From the cell containing the given text, extract its center point as (X, Y) coordinate. 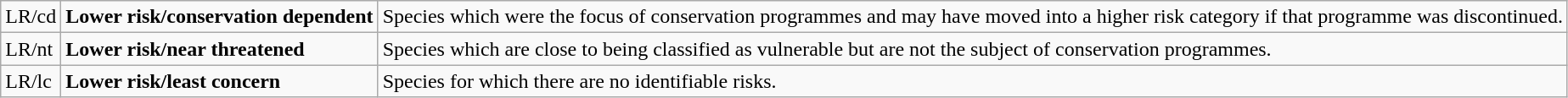
Lower risk/conservation dependent (219, 17)
Species for which there are no identifiable risks. (973, 81)
Lower risk/near threatened (219, 49)
Species which are close to being classified as vulnerable but are not the subject of conservation programmes. (973, 49)
LR/nt (31, 49)
LR/lc (31, 81)
LR/cd (31, 17)
Species which were the focus of conservation programmes and may have moved into a higher risk category if that programme was discontinued. (973, 17)
Lower risk/least concern (219, 81)
